Scan for the cell matching the given text and deliver its [x, y] coordinate at center. 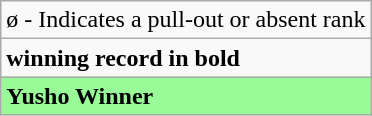
winning record in bold [186, 58]
ø - Indicates a pull-out or absent rank [186, 20]
Yusho Winner [186, 96]
